Capture the cell that displays the provided text and extract its (X, Y) central coordinate. 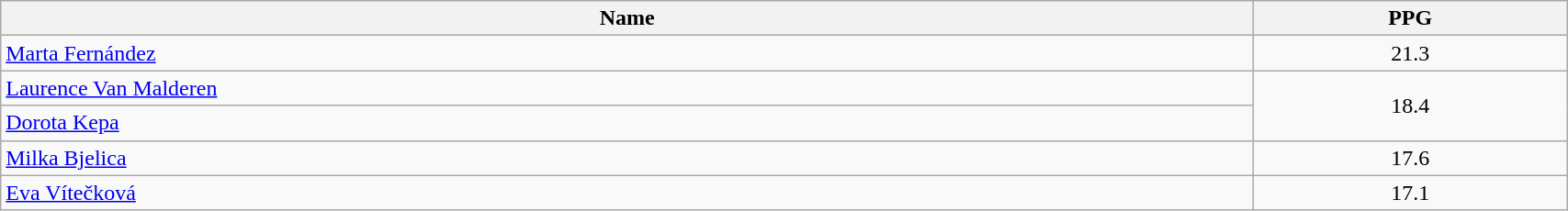
Name (627, 18)
Marta Fernández (627, 53)
Dorota Kepa (627, 123)
17.1 (1411, 193)
18.4 (1411, 105)
Laurence Van Malderen (627, 88)
Milka Bjelica (627, 158)
PPG (1411, 18)
21.3 (1411, 53)
17.6 (1411, 158)
Eva Vítečková (627, 193)
